Scan for the cell matching the given text and deliver its (X, Y) coordinate at center. 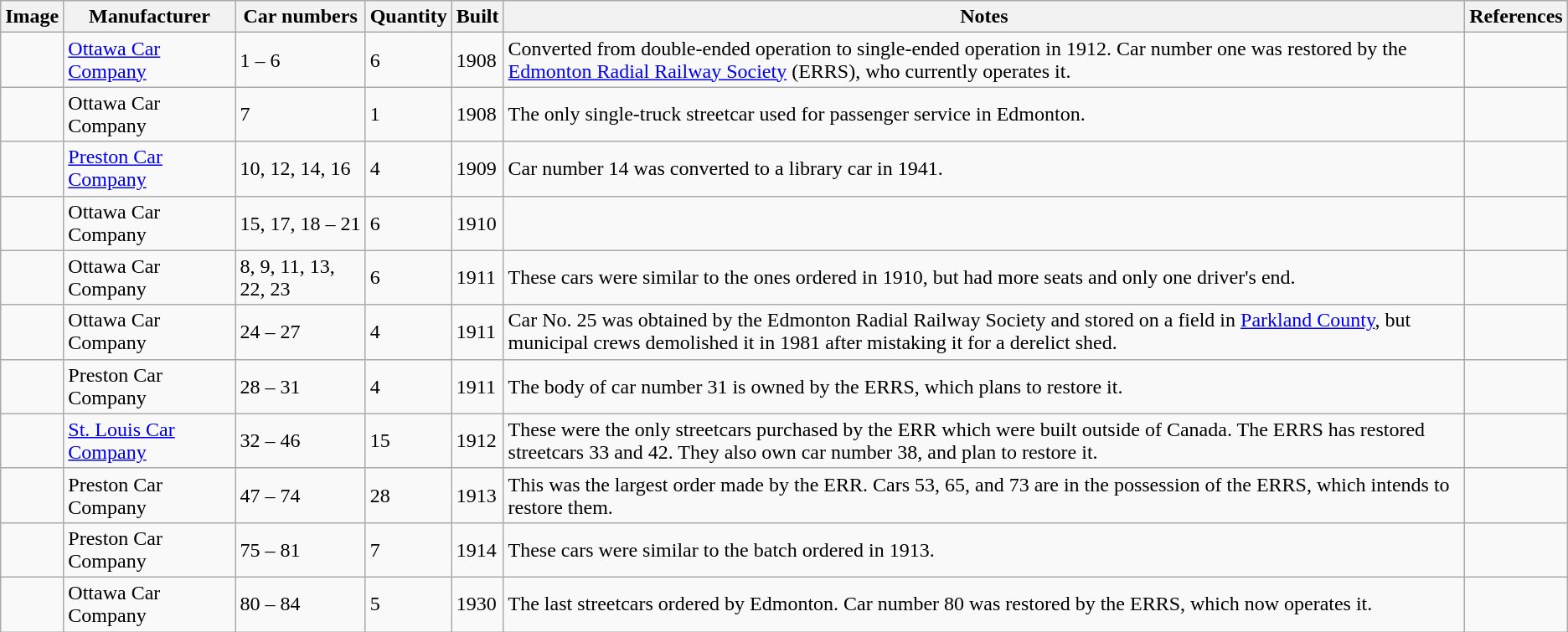
Built (477, 17)
1913 (477, 496)
80 – 84 (300, 604)
References (1516, 17)
1 (409, 114)
1909 (477, 169)
The last streetcars ordered by Edmonton. Car number 80 was restored by the ERRS, which now operates it. (984, 604)
8, 9, 11, 13, 22, 23 (300, 278)
St. Louis Car Company (149, 440)
10, 12, 14, 16 (300, 169)
Car number 14 was converted to a library car in 1941. (984, 169)
This was the largest order made by the ERR. Cars 53, 65, and 73 are in the possession of the ERRS, which intends to restore them. (984, 496)
Quantity (409, 17)
1 – 6 (300, 60)
47 – 74 (300, 496)
5 (409, 604)
Manufacturer (149, 17)
1914 (477, 549)
Car numbers (300, 17)
15 (409, 440)
28 (409, 496)
24 – 27 (300, 331)
28 – 31 (300, 387)
32 – 46 (300, 440)
1912 (477, 440)
1930 (477, 604)
15, 17, 18 – 21 (300, 223)
The body of car number 31 is owned by the ERRS, which plans to restore it. (984, 387)
75 – 81 (300, 549)
These cars were similar to the ones ordered in 1910, but had more seats and only one driver's end. (984, 278)
The only single-truck streetcar used for passenger service in Edmonton. (984, 114)
Notes (984, 17)
Image (32, 17)
1910 (477, 223)
These cars were similar to the batch ordered in 1913. (984, 549)
